From the cell containing the given text, extract its center point as (X, Y) coordinate. 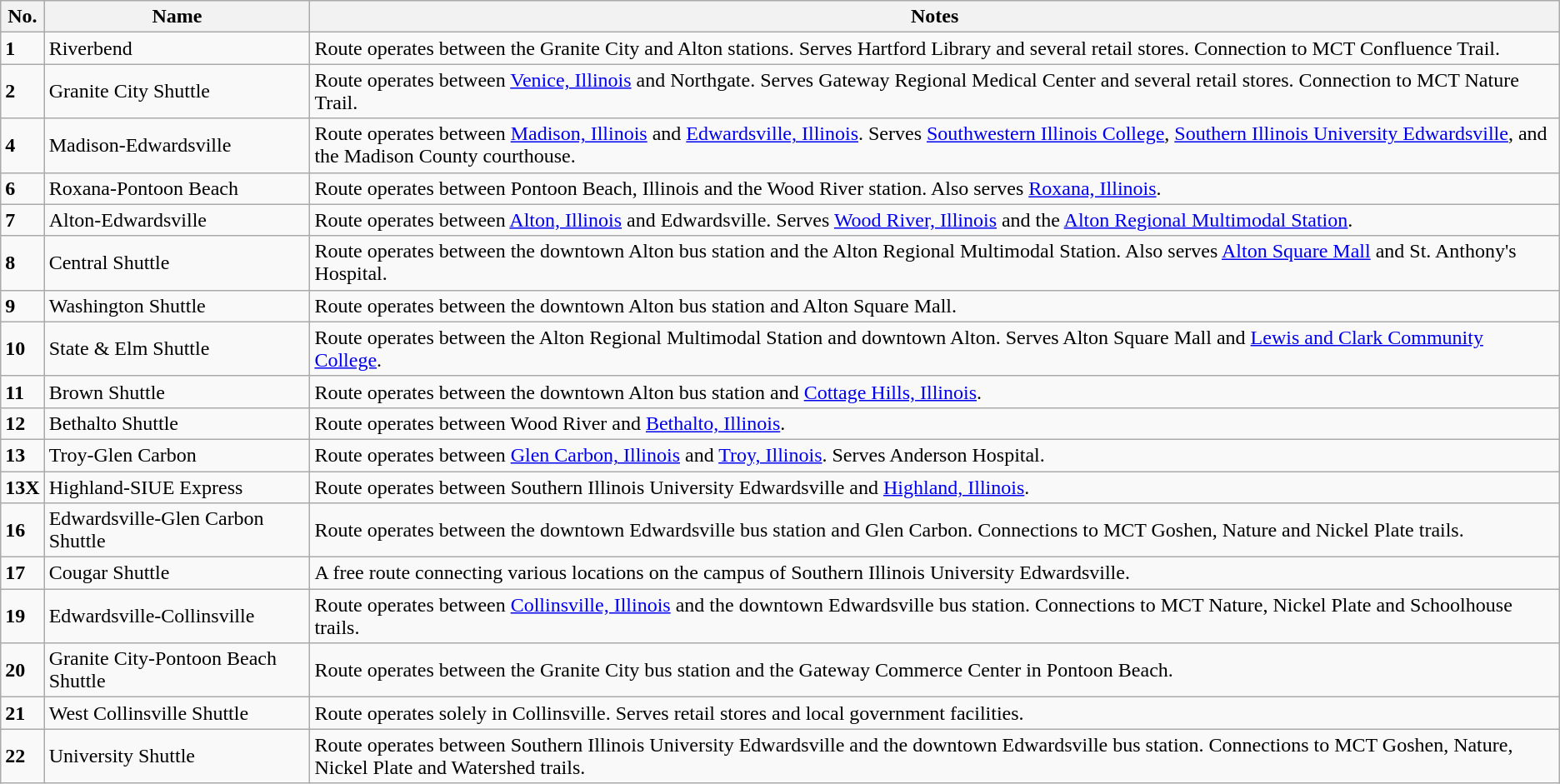
Route operates between Pontoon Beach, Illinois and the Wood River station. Also serves Roxana, Illinois. (935, 188)
Edwardsville-Collinsville (177, 617)
17 (22, 573)
Alton-Edwardsville (177, 220)
8 (22, 263)
Granite City Shuttle (177, 92)
2 (22, 92)
7 (22, 220)
12 (22, 423)
Route operates between Southern Illinois University Edwardsville and Highland, Illinois. (935, 487)
Central Shuttle (177, 263)
Riverbend (177, 48)
Route operates between the downtown Alton bus station and Alton Square Mall. (935, 306)
4 (22, 145)
Edwardsville-Glen Carbon Shuttle (177, 530)
A free route connecting various locations on the campus of Southern Illinois University Edwardsville. (935, 573)
Madison-Edwardsville (177, 145)
21 (22, 713)
Route operates between the downtown Alton bus station and Cottage Hills, Illinois. (935, 392)
Route operates solely in Collinsville. Serves retail stores and local government facilities. (935, 713)
Route operates between the downtown Edwardsville bus station and Glen Carbon. Connections to MCT Goshen, Nature and Nickel Plate trails. (935, 530)
Roxana-Pontoon Beach (177, 188)
22 (22, 757)
Notes (935, 17)
16 (22, 530)
Route operates between the Granite City bus station and the Gateway Commerce Center in Pontoon Beach. (935, 670)
West Collinsville Shuttle (177, 713)
6 (22, 188)
Troy-Glen Carbon (177, 455)
Bethalto Shuttle (177, 423)
13X (22, 487)
11 (22, 392)
Name (177, 17)
Brown Shuttle (177, 392)
No. (22, 17)
State & Elm Shuttle (177, 348)
Route operates between Alton, Illinois and Edwardsville. Serves Wood River, Illinois and the Alton Regional Multimodal Station. (935, 220)
1 (22, 48)
Granite City-Pontoon Beach Shuttle (177, 670)
Route operates between Wood River and Bethalto, Illinois. (935, 423)
Route operates between Glen Carbon, Illinois and Troy, Illinois. Serves Anderson Hospital. (935, 455)
19 (22, 617)
Route operates between the Granite City and Alton stations. Serves Hartford Library and several retail stores. Connection to MCT Confluence Trail. (935, 48)
University Shuttle (177, 757)
9 (22, 306)
Route operates between the Alton Regional Multimodal Station and downtown Alton. Serves Alton Square Mall and Lewis and Clark Community College. (935, 348)
20 (22, 670)
Washington Shuttle (177, 306)
10 (22, 348)
Cougar Shuttle (177, 573)
13 (22, 455)
Highland-SIUE Express (177, 487)
